From the cell containing the given text, extract its center point as [x, y] coordinate. 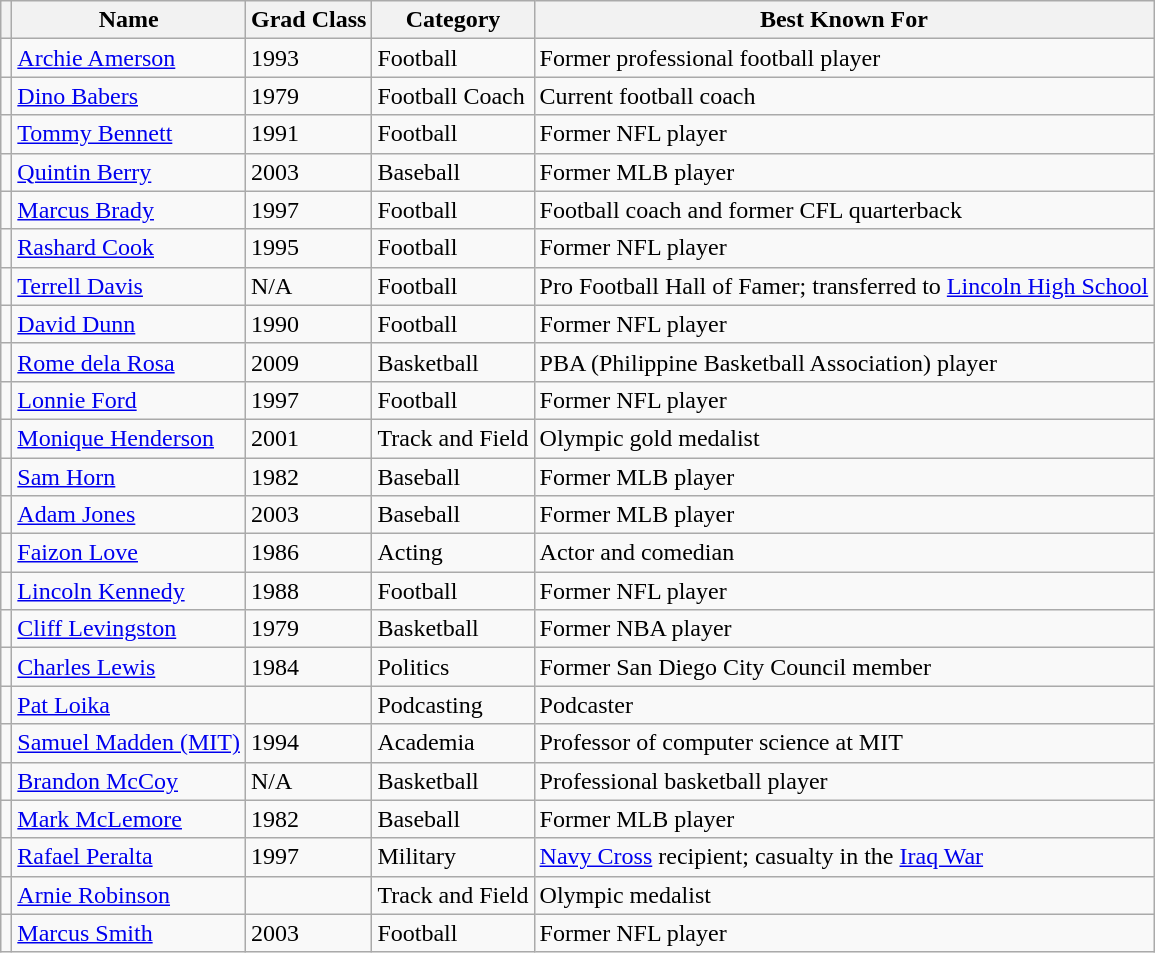
Current football coach [844, 96]
Professional basketball player [844, 781]
Actor and comedian [844, 553]
1991 [308, 134]
1984 [308, 667]
Mark McLemore [129, 819]
1986 [308, 553]
1995 [308, 248]
Podcasting [453, 705]
Tommy Bennett [129, 134]
Quintin Berry [129, 172]
Best Known For [844, 20]
Marcus Smith [129, 933]
Category [453, 20]
1988 [308, 591]
2001 [308, 438]
Professor of computer science at MIT [844, 743]
Pro Football Hall of Famer; transferred to Lincoln High School [844, 286]
1993 [308, 58]
Cliff Levingston [129, 629]
Arnie Robinson [129, 895]
Adam Jones [129, 515]
Samuel Madden (MIT) [129, 743]
Former professional football player [844, 58]
Terrell Davis [129, 286]
Podcaster [844, 705]
Military [453, 857]
Sam Horn [129, 477]
Monique Henderson [129, 438]
1990 [308, 324]
Faizon Love [129, 553]
Navy Cross recipient; casualty in the Iraq War [844, 857]
Lonnie Ford [129, 400]
Name [129, 20]
2009 [308, 362]
Rome dela Rosa [129, 362]
Former San Diego City Council member [844, 667]
Acting [453, 553]
1994 [308, 743]
Academia [453, 743]
Olympic gold medalist [844, 438]
Football coach and former CFL quarterback [844, 210]
Brandon McCoy [129, 781]
Football Coach [453, 96]
Pat Loika [129, 705]
Charles Lewis [129, 667]
Politics [453, 667]
Marcus Brady [129, 210]
PBA (Philippine Basketball Association) player [844, 362]
Rashard Cook [129, 248]
Grad Class [308, 20]
Former NBA player [844, 629]
Archie Amerson [129, 58]
David Dunn [129, 324]
Lincoln Kennedy [129, 591]
Olympic medalist [844, 895]
Rafael Peralta [129, 857]
Dino Babers [129, 96]
